Pinpoint the cell where the given text exists, returning its [x, y] midpoint coordinate. 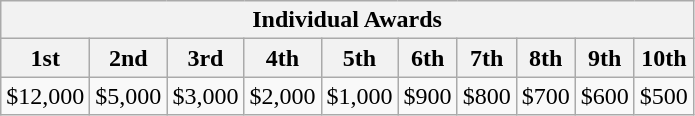
$12,000 [46, 96]
$2,000 [282, 96]
$1,000 [360, 96]
$700 [546, 96]
$800 [486, 96]
7th [486, 58]
4th [282, 58]
$900 [428, 96]
5th [360, 58]
3rd [206, 58]
$3,000 [206, 96]
$5,000 [128, 96]
Individual Awards [348, 20]
6th [428, 58]
9th [604, 58]
10th [664, 58]
$600 [604, 96]
1st [46, 58]
8th [546, 58]
2nd [128, 58]
$500 [664, 96]
